Capture the cell that displays the provided text and extract its [X, Y] central coordinate. 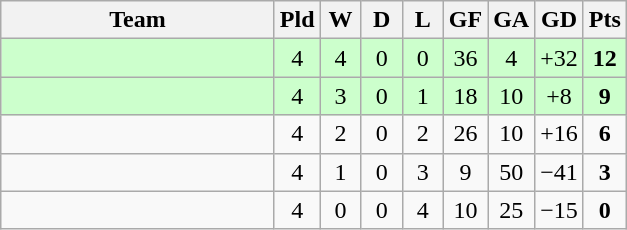
Team [138, 20]
+32 [560, 58]
50 [512, 172]
L [422, 20]
−41 [560, 172]
Pld [297, 20]
−15 [560, 210]
GA [512, 20]
GF [465, 20]
+8 [560, 96]
26 [465, 134]
+16 [560, 134]
GD [560, 20]
W [340, 20]
6 [604, 134]
36 [465, 58]
18 [465, 96]
12 [604, 58]
D [382, 20]
25 [512, 210]
Pts [604, 20]
